Identify which cell holds the provided text, then report its [x, y] central coordinate. 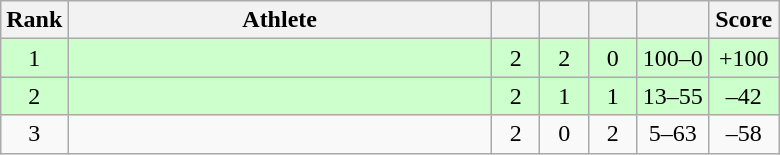
Score [744, 20]
–58 [744, 134]
Athlete [280, 20]
–42 [744, 96]
100–0 [672, 58]
+100 [744, 58]
13–55 [672, 96]
Rank [34, 20]
5–63 [672, 134]
3 [34, 134]
